Extract the (x, y) coordinate from the center of the cell holding the provided text.  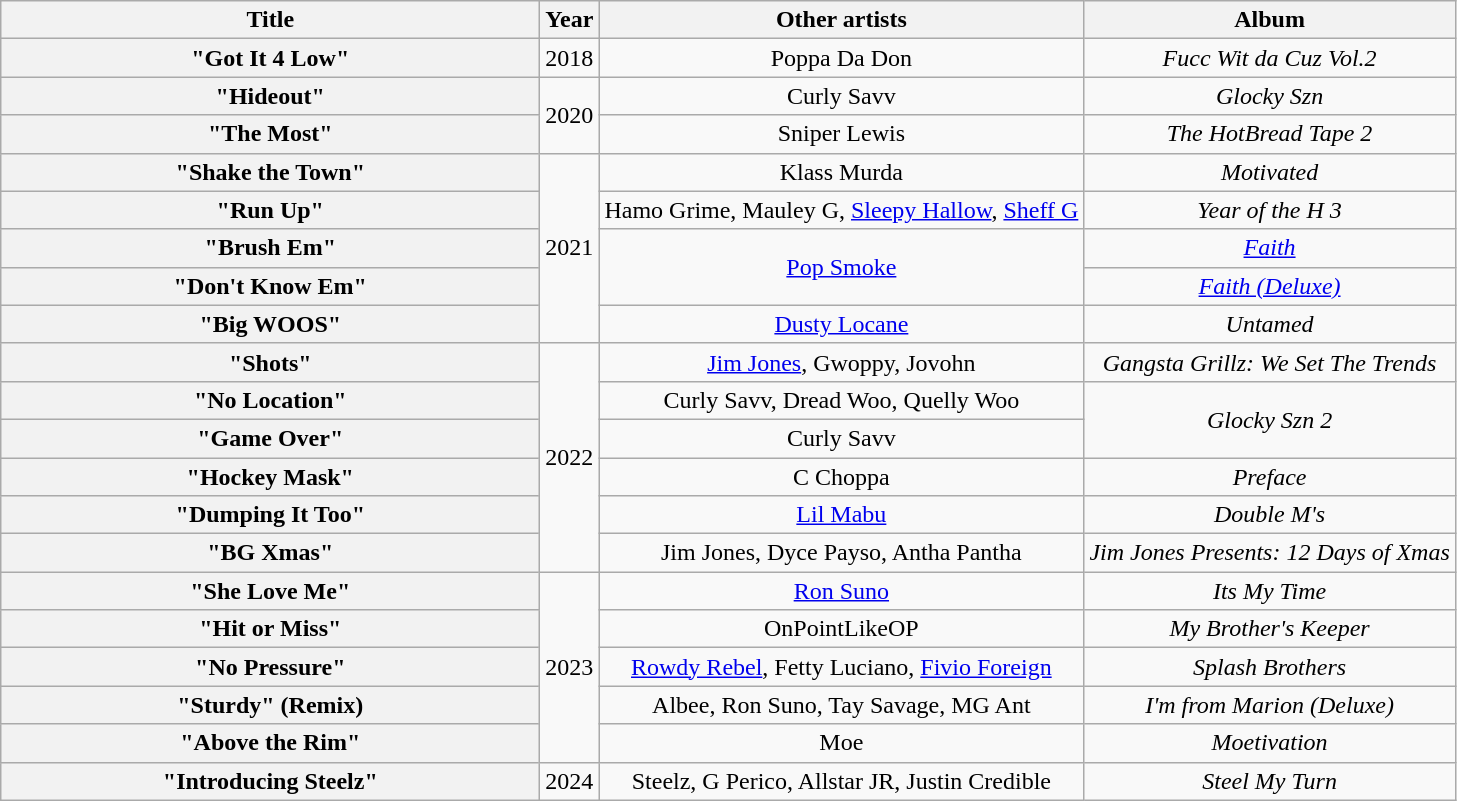
Faith (1270, 248)
"She Love Me" (270, 591)
"Hideout" (270, 96)
My Brother's Keeper (1270, 629)
Rowdy Rebel, Fetty Luciano, Fivio Foreign (842, 667)
Moe (842, 743)
Moetivation (1270, 743)
Year (570, 20)
"No Location" (270, 400)
Year of the H 3 (1270, 210)
Pop Smoke (842, 267)
2022 (570, 457)
Album (1270, 20)
Gangsta Grillz: We Set The Trends (1270, 362)
Double M's (1270, 515)
"Game Over" (270, 438)
Title (270, 20)
Faith (Deluxe) (1270, 286)
OnPointLikeOP (842, 629)
Jim Jones, Dyce Payso, Antha Pantha (842, 553)
2023 (570, 667)
Fucc Wit da Cuz Vol.2 (1270, 58)
"Dumping It Too" (270, 515)
The HotBread Tape 2 (1270, 134)
"The Most" (270, 134)
"Shots" (270, 362)
Poppa Da Don (842, 58)
Untamed (1270, 324)
C Choppa (842, 477)
"No Pressure" (270, 667)
"Shake the Town" (270, 172)
Klass Murda (842, 172)
Ron Suno (842, 591)
Sniper Lewis (842, 134)
Glocky Szn 2 (1270, 419)
Lil Mabu (842, 515)
Dusty Locane (842, 324)
"Sturdy" (Remix) (270, 705)
2021 (570, 248)
"Hockey Mask" (270, 477)
Albee, Ron Suno, Tay Savage, MG Ant (842, 705)
"BG Xmas" (270, 553)
"Brush Em" (270, 248)
Motivated (1270, 172)
Other artists (842, 20)
"Hit or Miss" (270, 629)
Steelz, G Perico, Allstar JR, Justin Credible (842, 781)
"Big WOOS" (270, 324)
2020 (570, 115)
"Got It 4 Low" (270, 58)
Steel My Turn (1270, 781)
"Run Up" (270, 210)
2024 (570, 781)
"Introducing Steelz" (270, 781)
"Above the Rim" (270, 743)
I'm from Marion (Deluxe) (1270, 705)
2018 (570, 58)
Its My Time (1270, 591)
Curly Savv, Dread Woo, Quelly Woo (842, 400)
Glocky Szn (1270, 96)
Preface (1270, 477)
Splash Brothers (1270, 667)
"Don't Know Em" (270, 286)
Jim Jones, Gwoppy, Jovohn (842, 362)
Jim Jones Presents: 12 Days of Xmas (1270, 553)
Hamo Grime, Mauley G, Sleepy Hallow, Sheff G (842, 210)
